Identify which cell holds the provided text, then report its (X, Y) central coordinate. 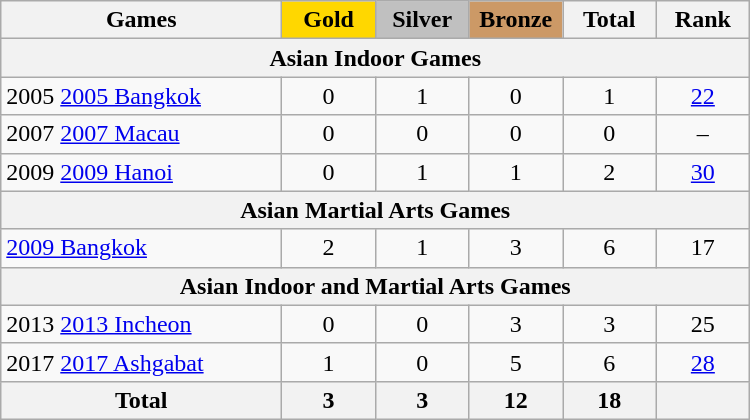
Gold (329, 20)
Silver (422, 20)
2009 2009 Hanoi (142, 172)
Rank (703, 20)
25 (703, 324)
30 (703, 172)
2013 2013 Incheon (142, 324)
28 (703, 362)
22 (703, 96)
12 (516, 400)
Asian Indoor and Martial Arts Games (376, 286)
– (703, 134)
2005 2005 Bangkok (142, 96)
Asian Indoor Games (376, 58)
17 (703, 248)
2009 Bangkok (142, 248)
2017 2017 Ashgabat (142, 362)
Asian Martial Arts Games (376, 210)
Games (142, 20)
5 (516, 362)
Bronze (516, 20)
18 (609, 400)
2007 2007 Macau (142, 134)
